Pinpoint the cell where the given text exists, returning its [X, Y] midpoint coordinate. 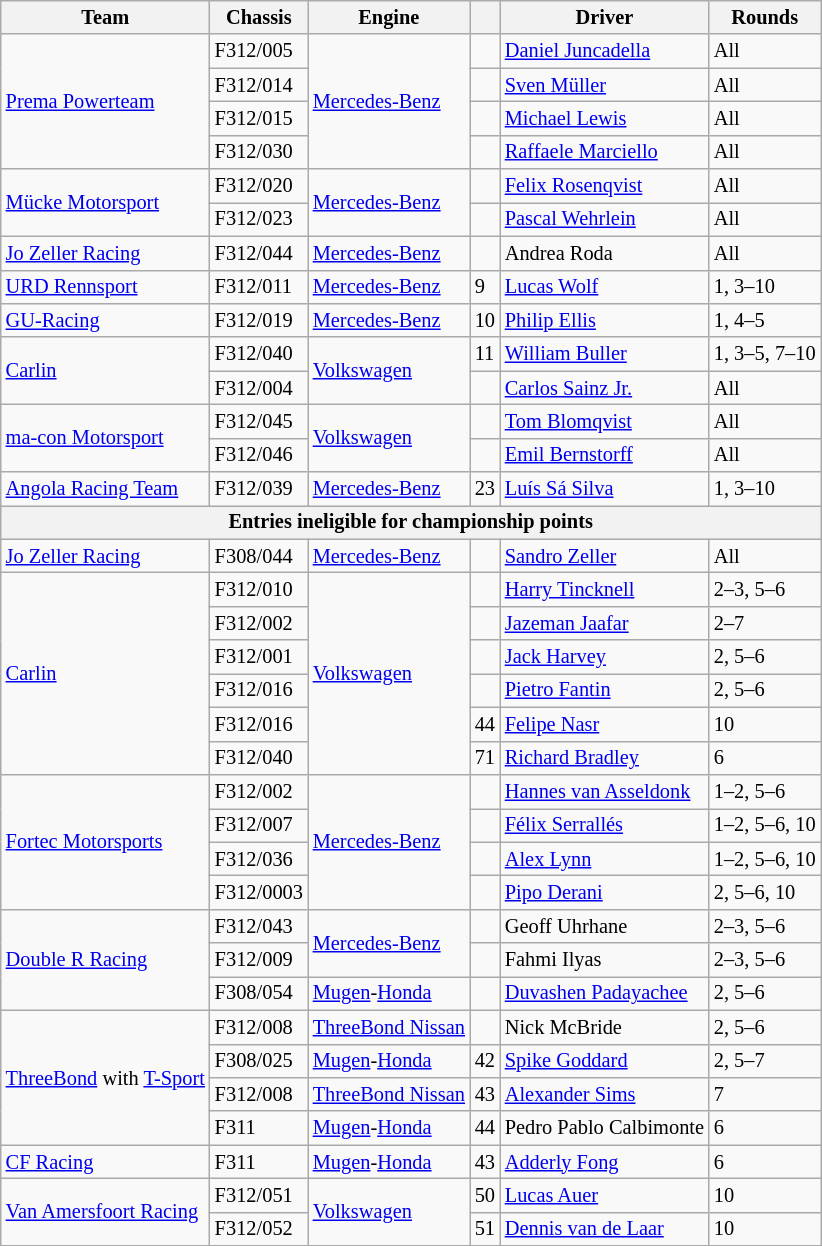
Jazeman Jaafar [604, 623]
F312/039 [259, 489]
F312/020 [259, 186]
Adderly Fong [604, 1162]
Michael Lewis [604, 118]
F312/052 [259, 1229]
Carlos Sainz Jr. [604, 388]
Jack Harvey [604, 657]
Sandro Zeller [604, 556]
F312/046 [259, 455]
F312/044 [259, 253]
1, 4–5 [765, 320]
F312/030 [259, 152]
Félix Serrallés [604, 825]
9 [485, 287]
1–2, 5–6 [765, 791]
Richard Bradley [604, 758]
Mücke Motorsport [106, 202]
Pedro Pablo Calbimonte [604, 1128]
F312/001 [259, 657]
2, 5–7 [765, 1061]
Tom Blomqvist [604, 421]
Geoff Uhrhane [604, 926]
F308/044 [259, 556]
ThreeBond with T-Sport [106, 1078]
F312/019 [259, 320]
Fortec Motorsports [106, 842]
Nick McBride [604, 1027]
F312/011 [259, 287]
F312/045 [259, 421]
Driver [604, 17]
Raffaele Marciello [604, 152]
Alexander Sims [604, 1094]
Alex Lynn [604, 859]
F312/0003 [259, 892]
71 [485, 758]
Luís Sá Silva [604, 489]
Chassis [259, 17]
Sven Müller [604, 85]
F312/005 [259, 51]
1, 3–5, 7–10 [765, 354]
F312/009 [259, 960]
Pascal Wehrlein [604, 219]
F312/023 [259, 219]
Harry Tincknell [604, 589]
CF Racing [106, 1162]
23 [485, 489]
F312/010 [259, 589]
URD Rennsport [106, 287]
Hannes van Asseldonk [604, 791]
2, 5–6, 10 [765, 892]
Lucas Auer [604, 1195]
F312/051 [259, 1195]
Andrea Roda [604, 253]
Philip Ellis [604, 320]
50 [485, 1195]
Daniel Juncadella [604, 51]
Double R Racing [106, 960]
11 [485, 354]
GU-Racing [106, 320]
Pipo Derani [604, 892]
F312/043 [259, 926]
F308/025 [259, 1061]
Felix Rosenqvist [604, 186]
Lucas Wolf [604, 287]
Duvashen Padayachee [604, 993]
William Buller [604, 354]
F312/007 [259, 825]
42 [485, 1061]
Team [106, 17]
Engine [389, 17]
Fahmi Ilyas [604, 960]
Emil Bernstorff [604, 455]
ma-con Motorsport [106, 438]
F308/054 [259, 993]
Van Amersfoort Racing [106, 1212]
Rounds [765, 17]
2–7 [765, 623]
Spike Goddard [604, 1061]
F312/004 [259, 388]
F312/015 [259, 118]
51 [485, 1229]
7 [765, 1094]
Felipe Nasr [604, 724]
F312/036 [259, 859]
Prema Powerteam [106, 102]
Dennis van de Laar [604, 1229]
Entries ineligible for championship points [411, 522]
Pietro Fantin [604, 690]
Angola Racing Team [106, 489]
F312/014 [259, 85]
